Search for the cell housing the specified text and yield its (X, Y) center coordinate. 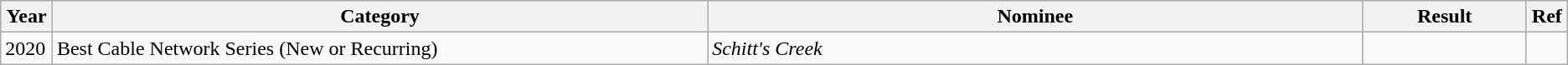
Ref (1546, 17)
Result (1445, 17)
Schitt's Creek (1035, 48)
Best Cable Network Series (New or Recurring) (379, 48)
Category (379, 17)
2020 (27, 48)
Year (27, 17)
Nominee (1035, 17)
